Output the [x, y] coordinate of the center of the cell containing the given text.  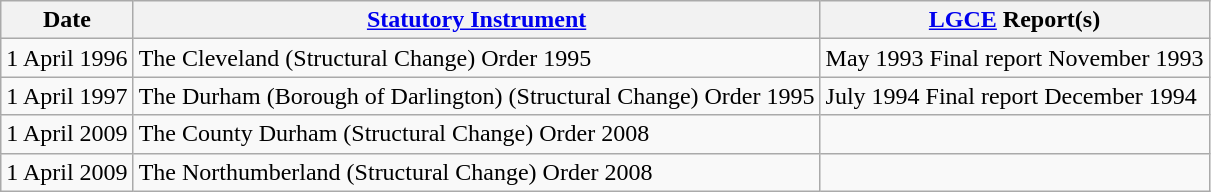
The Cleveland (Structural Change) Order 1995 [476, 58]
The Northumberland (Structural Change) Order 2008 [476, 172]
The Durham (Borough of Darlington) (Structural Change) Order 1995 [476, 96]
July 1994 Final report December 1994 [1014, 96]
Date [67, 20]
Statutory Instrument [476, 20]
May 1993 Final report November 1993 [1014, 58]
LGCE Report(s) [1014, 20]
The County Durham (Structural Change) Order 2008 [476, 134]
1 April 1997 [67, 96]
1 April 1996 [67, 58]
